Capture the cell that displays the provided text and extract its (X, Y) central coordinate. 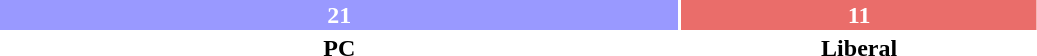
11 (858, 15)
21 (339, 15)
